Identify which cell holds the provided text, then report its (x, y) central coordinate. 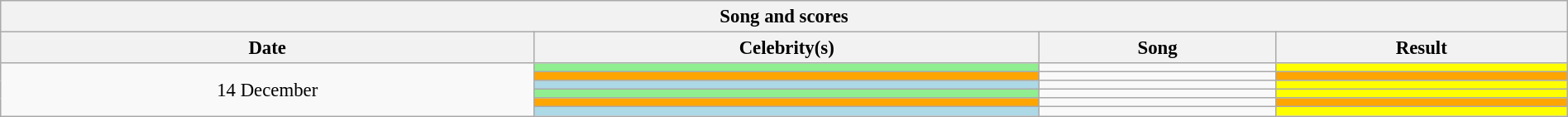
Celebrity(s) (787, 48)
Song (1158, 48)
Result (1421, 48)
Song and scores (784, 17)
Date (268, 48)
14 December (268, 90)
